Return the (x, y) coordinate for the center point of the cell that contains the specified text.  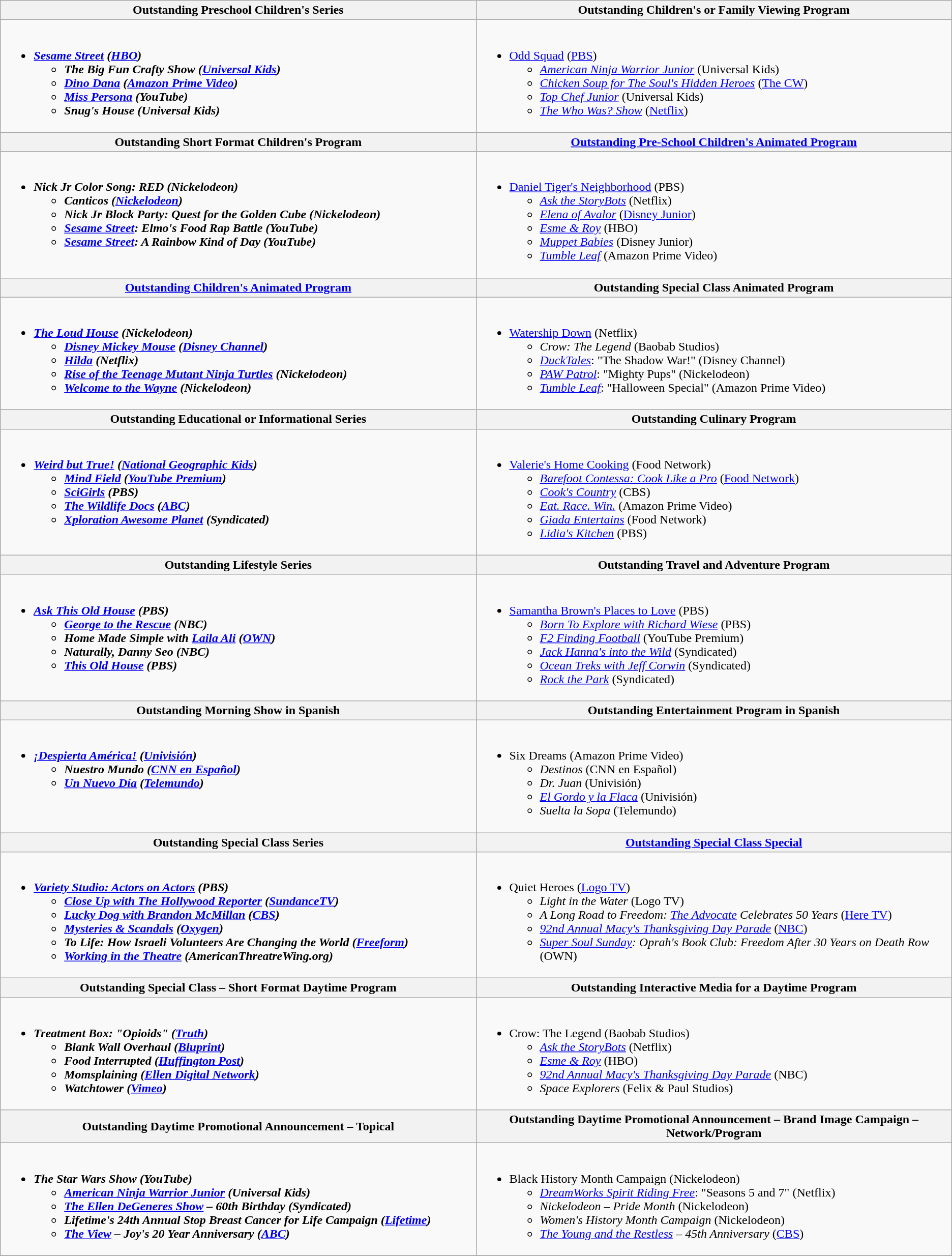
Outstanding Special Class Special (714, 842)
Outstanding Daytime Promotional Announcement – Brand Image Campaign – Network/Program (714, 1126)
Outstanding Children's Animated Program (238, 287)
Outstanding Morning Show in Spanish (238, 710)
Outstanding Children's or Family Viewing Program (714, 10)
Outstanding Pre-School Children's Animated Program (714, 142)
Outstanding Culinary Program (714, 419)
Outstanding Preschool Children's Series (238, 10)
Outstanding Special Class – Short Format Daytime Program (238, 988)
Outstanding Travel and Adventure Program (714, 565)
Outstanding Interactive Media for a Daytime Program (714, 988)
¡Despierta América! (Univisión)Nuestro Mundo (CNN en Español)Un Nuevo Día (Telemundo) (238, 776)
Six Dreams (Amazon Prime Video)Destinos (CNN en Español)Dr. Juan (Univisión)El Gordo y la Flaca (Univisión)Suelta la Sopa (Telemundo) (714, 776)
Outstanding Entertainment Program in Spanish (714, 710)
Outstanding Lifestyle Series (238, 565)
Outstanding Educational or Informational Series (238, 419)
Weird but True! (National Geographic Kids)Mind Field (YouTube Premium)SciGirls (PBS)The Wildlife Docs (ABC)Xploration Awesome Planet (Syndicated) (238, 492)
Sesame Street (HBO)The Big Fun Crafty Show (Universal Kids)Dino Dana (Amazon Prime Video)Miss Persona (YouTube)Snug's House (Universal Kids) (238, 76)
Outstanding Short Format Children's Program (238, 142)
Outstanding Special Class Series (238, 842)
Ask This Old House (PBS)George to the Rescue (NBC)Home Made Simple with Laila Ali (OWN)Naturally, Danny Seo (NBC)This Old House (PBS) (238, 637)
Outstanding Daytime Promotional Announcement – Topical (238, 1126)
Outstanding Special Class Animated Program (714, 287)
